Output the (x, y) coordinate of the center of the cell containing the given text.  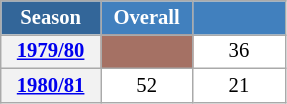
52 (146, 85)
36 (239, 51)
1980/81 (51, 85)
1979/80 (51, 51)
Overall (146, 17)
21 (239, 85)
Season (51, 17)
